For the text-containing cell, return its midpoint in [X, Y] coordinate format. 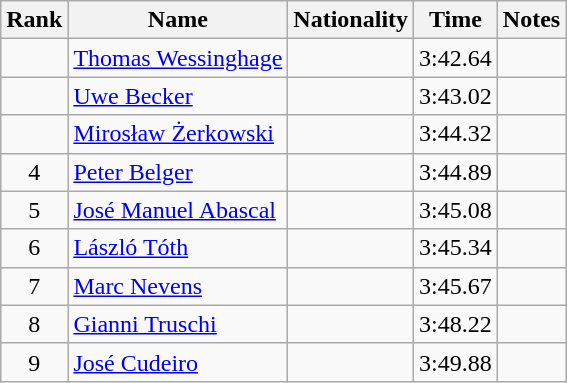
László Tóth [178, 248]
7 [34, 286]
Nationality [351, 20]
Marc Nevens [178, 286]
Gianni Truschi [178, 324]
3:45.34 [456, 248]
Time [456, 20]
8 [34, 324]
3:48.22 [456, 324]
Peter Belger [178, 172]
Name [178, 20]
3:43.02 [456, 96]
Thomas Wessinghage [178, 58]
José Cudeiro [178, 362]
Mirosław Żerkowski [178, 134]
Uwe Becker [178, 96]
3:44.32 [456, 134]
3:45.08 [456, 210]
3:49.88 [456, 362]
5 [34, 210]
Rank [34, 20]
3:45.67 [456, 286]
4 [34, 172]
Notes [531, 20]
3:42.64 [456, 58]
6 [34, 248]
9 [34, 362]
3:44.89 [456, 172]
José Manuel Abascal [178, 210]
